Return (X, Y) of the center of cell containing provided text 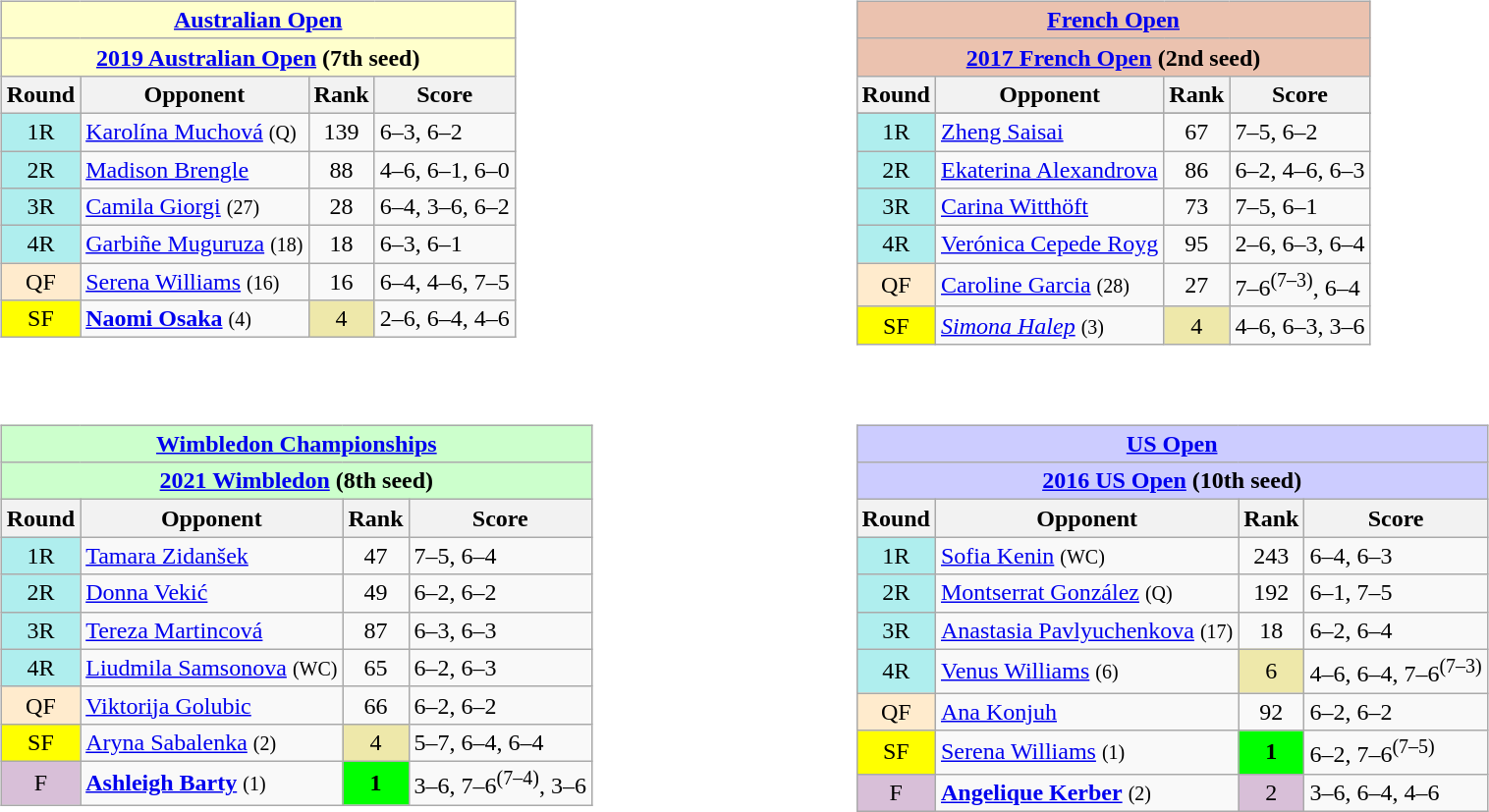
6–4, 3–6, 6–2 (444, 207)
28 (342, 207)
16 (342, 282)
6–4, 4–6, 7–5 (444, 282)
67 (1196, 132)
27 (1196, 285)
Australian Open (257, 20)
2016 US Open (10th seed) (1172, 481)
Sofia Kenin (WC) (1086, 556)
87 (375, 630)
6–3, 6–2 (444, 132)
Camila Giorgi (27) (194, 207)
Ekaterina Alexandrova (1049, 170)
6–4, 6–3 (1396, 556)
US Open (1172, 444)
2017 French Open (2nd seed) (1114, 57)
Serena Williams (16) (194, 282)
4–6, 6–3, 3–6 (1300, 325)
192 (1271, 593)
Viktorija Golubic (212, 705)
Madison Brengle (194, 170)
Liudmila Samsonova (WC) (212, 668)
7–6(7–3), 6–4 (1300, 285)
Donna Vekić (212, 593)
95 (1196, 244)
2–6, 6–4, 4–6 (444, 319)
Naomi Osaka (4) (194, 319)
Verónica Cepede Royg (1049, 244)
7–5, 6–1 (1300, 207)
3–6, 6–4, 4–6 (1396, 792)
3–6, 7–6(7–4), 3–6 (500, 784)
Venus Williams (6) (1086, 672)
Carina Witthöft (1049, 207)
Garbiñe Muguruza (18) (194, 244)
Karolína Muchová (Q) (194, 132)
6 (1271, 672)
2019 Australian Open (7th seed) (257, 57)
7–5, 6–4 (500, 556)
Anastasia Pavlyuchenkova (17) (1086, 630)
86 (1196, 170)
92 (1271, 712)
88 (342, 170)
4–6, 6–4, 7–6(7–3) (1396, 672)
Montserrat González (Q) (1086, 593)
Tamara Zidanšek (212, 556)
French Open (1114, 20)
47 (375, 556)
2021 Wimbledon (8th seed) (297, 481)
2–6, 6–3, 6–4 (1300, 244)
65 (375, 668)
Ashleigh Barty (1) (212, 784)
Caroline Garcia (28) (1049, 285)
73 (1196, 207)
4–6, 6–1, 6–0 (444, 170)
6–3, 6–3 (500, 630)
6–2, 4–6, 6–3 (1300, 170)
Ana Konjuh (1086, 712)
66 (375, 705)
2 (1271, 792)
6–2, 6–4 (1396, 630)
6–3, 6–1 (444, 244)
139 (342, 132)
Aryna Sabalenka (2) (212, 742)
Wimbledon Championships (297, 444)
Zheng Saisai (1049, 132)
6–2, 7–6(7–5) (1396, 752)
7–5, 6–2 (1300, 132)
6–1, 7–5 (1396, 593)
243 (1271, 556)
Tereza Martincová (212, 630)
Serena Williams (1) (1086, 752)
Angelique Kerber (2) (1086, 792)
49 (375, 593)
Simona Halep (3) (1049, 325)
6–2, 6–3 (500, 668)
5–7, 6–4, 6–4 (500, 742)
